Determine the [x, y] coordinate at the center of the cell enclosing the given text.  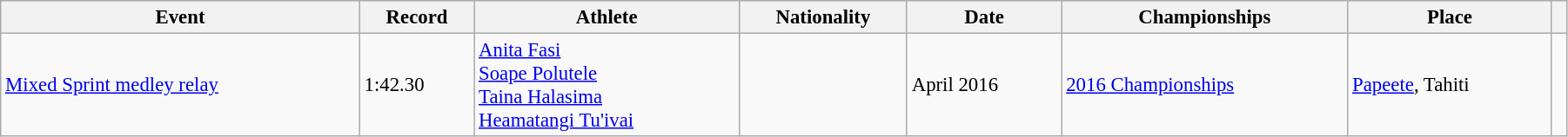
Mixed Sprint medley relay [180, 85]
Championships [1204, 17]
Record [417, 17]
Place [1450, 17]
Event [180, 17]
Athlete [607, 17]
April 2016 [984, 85]
Date [984, 17]
Nationality [823, 17]
Papeete, Tahiti [1450, 85]
1:42.30 [417, 85]
2016 Championships [1204, 85]
Anita FasiSoape PoluteleTaina HalasimaHeamatangi Tu'ivai [607, 85]
